Detect which cell encompasses the target text, then output its [X, Y] center coordinate. 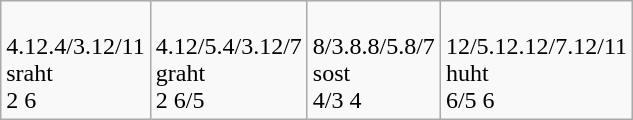
12/5.12.12/7.12/11huht6/5 6 [536, 60]
4.12.4/3.12/11sraht2 6 [76, 60]
8/3.8.8/5.8/7sost4/3 4 [374, 60]
4.12/5.4/3.12/7graht2 6/5 [228, 60]
